Provide the [X, Y] coordinate of the cell's center where the given text is located.  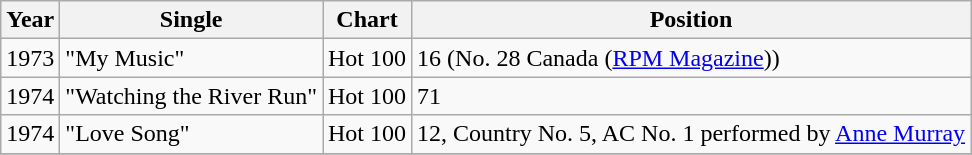
"Watching the River Run" [192, 96]
Position [692, 20]
Chart [366, 20]
71 [692, 96]
Single [192, 20]
16 (No. 28 Canada (RPM Magazine)) [692, 58]
"Love Song" [192, 134]
Year [30, 20]
12, Country No. 5, AC No. 1 performed by Anne Murray [692, 134]
"My Music" [192, 58]
1973 [30, 58]
